From the cell containing the given text, extract its center point as (X, Y) coordinate. 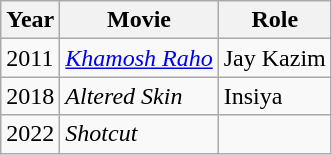
2022 (30, 134)
2011 (30, 58)
Year (30, 20)
Role (274, 20)
2018 (30, 96)
Khamosh Raho (139, 58)
Jay Kazim (274, 58)
Insiya (274, 96)
Shotcut (139, 134)
Altered Skin (139, 96)
Movie (139, 20)
